Detect which cell encompasses the target text, then output its (x, y) center coordinate. 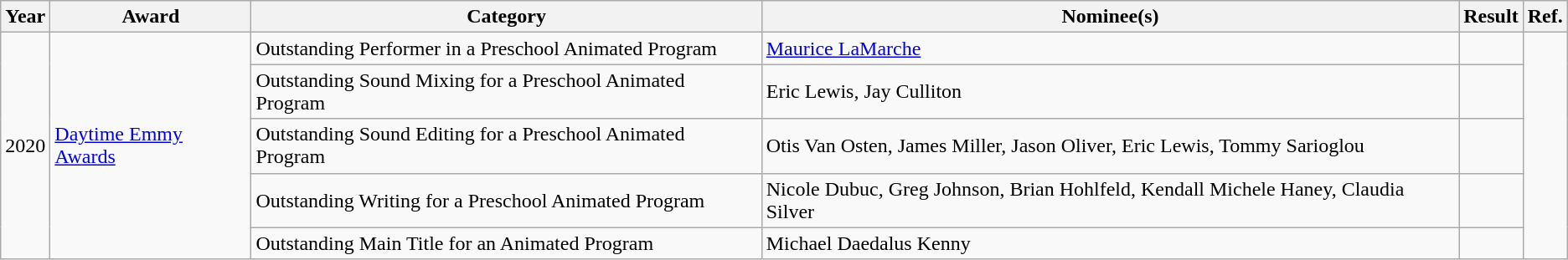
Category (506, 17)
Ref. (1545, 17)
Outstanding Writing for a Preschool Animated Program (506, 201)
2020 (25, 145)
Michael Daedalus Kenny (1111, 243)
Outstanding Main Title for an Animated Program (506, 243)
Eric Lewis, Jay Culliton (1111, 92)
Nominee(s) (1111, 17)
Daytime Emmy Awards (151, 145)
Maurice LaMarche (1111, 48)
Award (151, 17)
Nicole Dubuc, Greg Johnson, Brian Hohlfeld, Kendall Michele Haney, Claudia Silver (1111, 201)
Outstanding Performer in a Preschool Animated Program (506, 48)
Result (1491, 17)
Outstanding Sound Mixing for a Preschool Animated Program (506, 92)
Otis Van Osten, James Miller, Jason Oliver, Eric Lewis, Tommy Sarioglou (1111, 145)
Year (25, 17)
Outstanding Sound Editing for a Preschool Animated Program (506, 145)
